Determine the [x, y] coordinate at the center of the cell enclosing the given text.  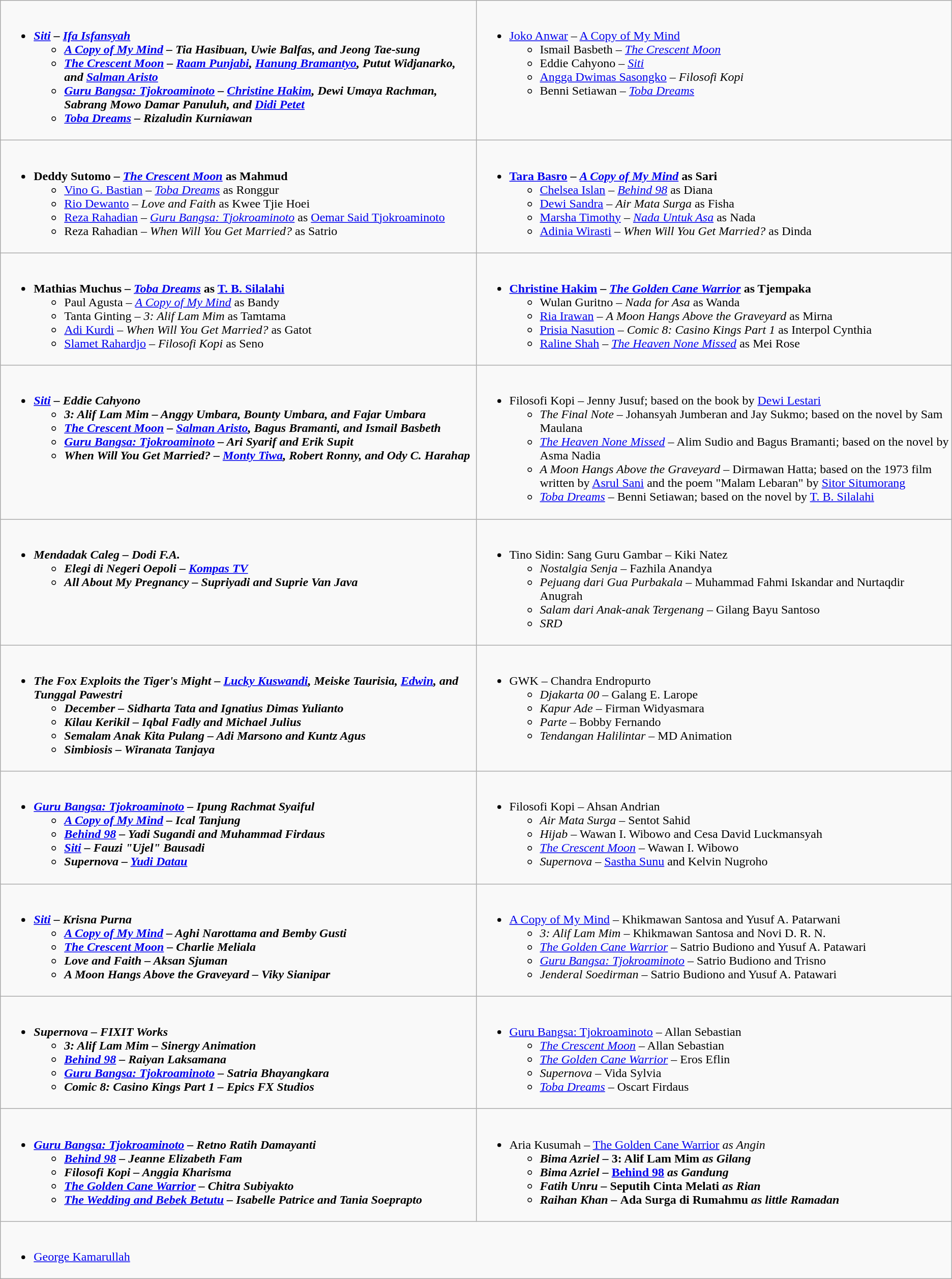
Mendadak Caleg – Dodi F.A.Elegi di Negeri Oepoli – Kompas TVAll About My Pregnancy – Supriyadi and Suprie Van Java [238, 582]
GWK – Chandra EndropurtoDjakarta 00 – Galang E. LaropeKapur Ade – Firman WidyasmaraParte – Bobby FernandoTendangan Halilintar – MD Animation [714, 708]
George Kamarullah [476, 1249]
Joko Anwar – A Copy of My MindIsmail Basbeth – The Crescent MoonEddie Cahyono – SitiAngga Dwimas Sasongko – Filosofi KopiBenni Setiawan – Toba Dreams [714, 70]
